Return (x, y) of the center of cell containing provided text 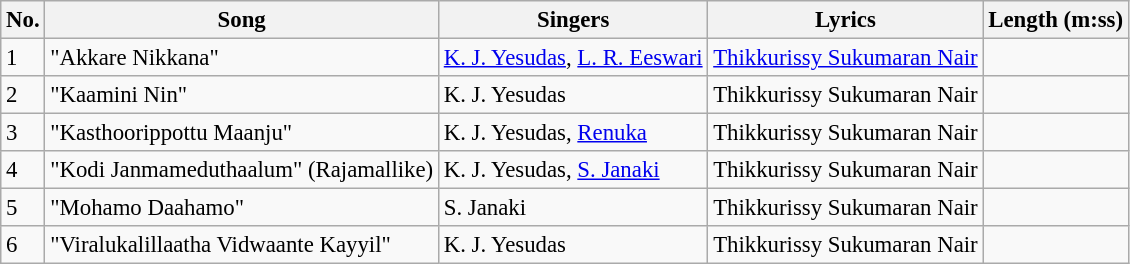
"Kodi Janmameduthaalum" (Rajamallike) (242, 170)
2 (23, 95)
"Kasthoorippottu Maanju" (242, 133)
"Viralukalillaatha Vidwaante Kayyil" (242, 245)
"Mohamo Daahamo" (242, 208)
K. J. Yesudas, Renuka (572, 133)
S. Janaki (572, 208)
Song (242, 20)
Lyrics (846, 20)
1 (23, 58)
5 (23, 208)
No. (23, 20)
Length (m:ss) (1056, 20)
"Akkare Nikkana" (242, 58)
Singers (572, 20)
4 (23, 170)
3 (23, 133)
6 (23, 245)
"Kaamini Nin" (242, 95)
K. J. Yesudas, L. R. Eeswari (572, 58)
K. J. Yesudas, S. Janaki (572, 170)
